Return (x, y) of the center of cell containing provided text 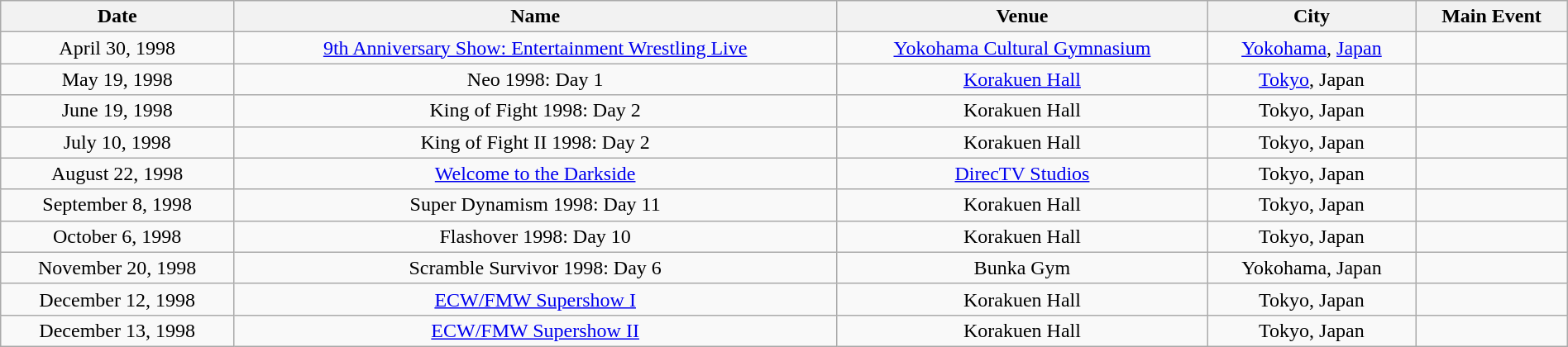
July 10, 1998 (117, 142)
Date (117, 17)
June 19, 1998 (117, 111)
Yokohama Cultural Gymnasium (1022, 48)
DirecTV Studios (1022, 173)
9th Anniversary Show: Entertainment Wrestling Live (536, 48)
City (1312, 17)
Welcome to the Darkside (536, 173)
King of Fight II 1998: Day 2 (536, 142)
December 12, 1998 (117, 299)
ECW/FMW Supershow II (536, 330)
August 22, 1998 (117, 173)
Super Dynamism 1998: Day 11 (536, 205)
Name (536, 17)
King of Fight 1998: Day 2 (536, 111)
Neo 1998: Day 1 (536, 79)
Flashover 1998: Day 10 (536, 236)
April 30, 1998 (117, 48)
Scramble Survivor 1998: Day 6 (536, 268)
December 13, 1998 (117, 330)
Main Event (1492, 17)
September 8, 1998 (117, 205)
November 20, 1998 (117, 268)
Bunka Gym (1022, 268)
October 6, 1998 (117, 236)
ECW/FMW Supershow I (536, 299)
May 19, 1998 (117, 79)
Venue (1022, 17)
